Output the [x, y] coordinate of the center of the cell containing the given text.  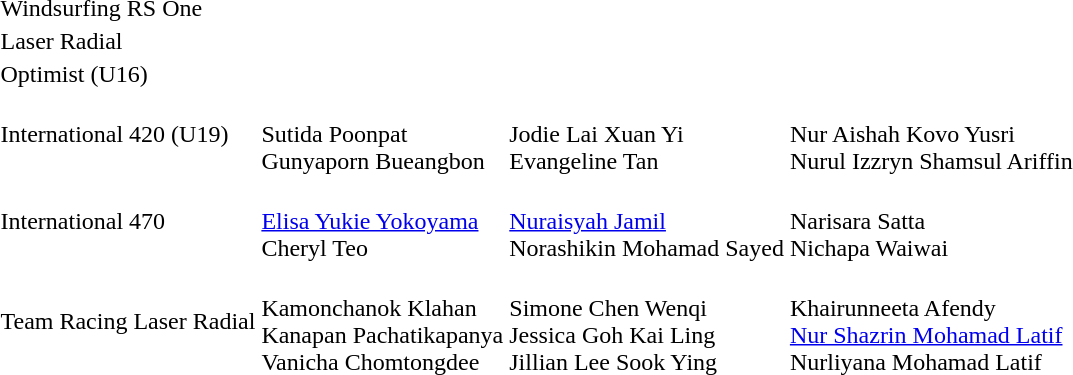
Nuraisyah JamilNorashikin Mohamad Sayed [647, 221]
Sutida PoonpatGunyaporn Bueangbon [382, 134]
Elisa Yukie YokoyamaCheryl Teo [382, 221]
Jodie Lai Xuan YiEvangeline Tan [647, 134]
